Return the (X, Y) coordinate for the center point of the cell that contains the specified text.  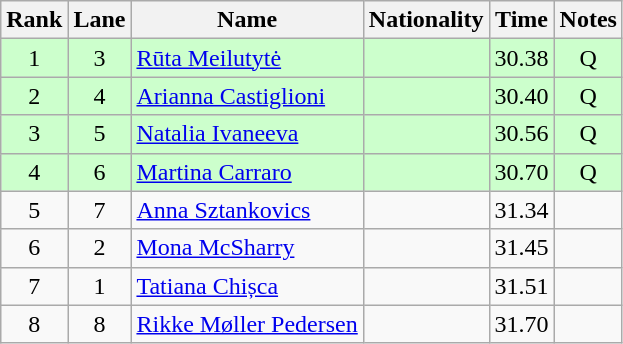
30.70 (522, 172)
Tatiana Chișca (247, 286)
30.56 (522, 134)
Notes (588, 20)
Arianna Castiglioni (247, 96)
31.70 (522, 324)
Anna Sztankovics (247, 210)
Mona McSharry (247, 248)
Lane (100, 20)
Rank (34, 20)
30.38 (522, 58)
Time (522, 20)
Nationality (426, 20)
30.40 (522, 96)
31.34 (522, 210)
Martina Carraro (247, 172)
Natalia Ivaneeva (247, 134)
31.45 (522, 248)
Rūta Meilutytė (247, 58)
Rikke Møller Pedersen (247, 324)
31.51 (522, 286)
Name (247, 20)
